Find where the given text appears and provide that cell's center as [x, y] coordinate. 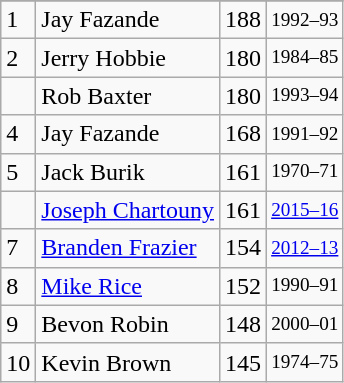
1984–85 [305, 58]
188 [244, 20]
145 [244, 362]
Kevin Brown [128, 362]
8 [18, 286]
1992–93 [305, 20]
4 [18, 134]
1970–71 [305, 172]
9 [18, 324]
152 [244, 286]
1993–94 [305, 96]
10 [18, 362]
1990–91 [305, 286]
Branden Frazier [128, 248]
Mike Rice [128, 286]
Joseph Chartouny [128, 210]
2012–13 [305, 248]
1991–92 [305, 134]
1 [18, 20]
168 [244, 134]
Bevon Robin [128, 324]
Jerry Hobbie [128, 58]
154 [244, 248]
148 [244, 324]
2015–16 [305, 210]
2000–01 [305, 324]
7 [18, 248]
1974–75 [305, 362]
Jack Burik [128, 172]
5 [18, 172]
2 [18, 58]
Rob Baxter [128, 96]
